Determine the [X, Y] coordinate at the center of the cell enclosing the given text.  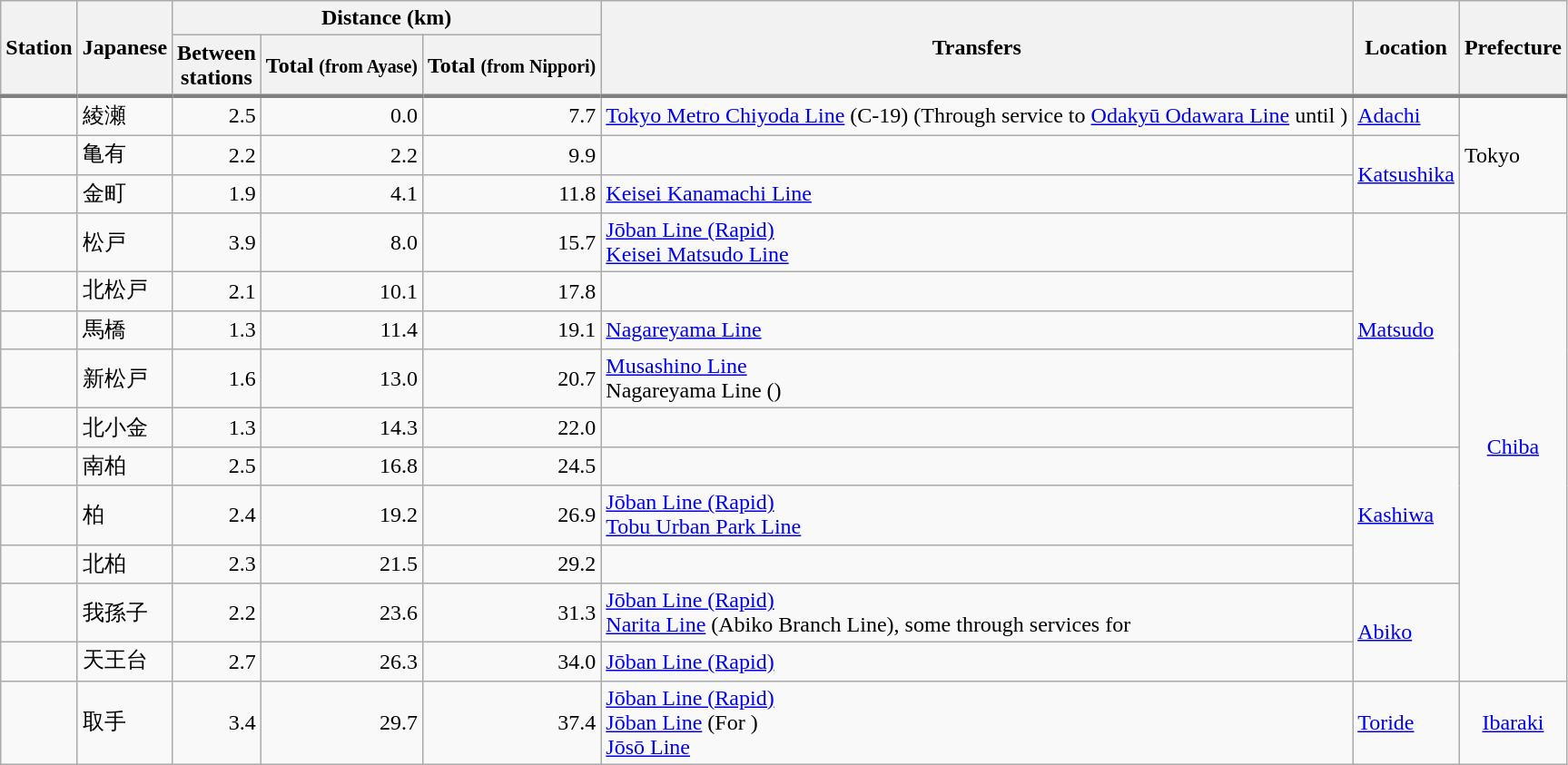
37.4 [511, 722]
8.0 [341, 243]
Jōban Line (Rapid) Narita Line (Abiko Branch Line), some through services for [977, 613]
17.8 [511, 292]
Kashiwa [1406, 515]
13.0 [341, 379]
Transfers [977, 49]
3.4 [217, 722]
金町 [124, 194]
天王台 [124, 662]
Matsudo [1406, 330]
Station [39, 49]
綾瀬 [124, 115]
11.8 [511, 194]
Location [1406, 49]
26.9 [511, 515]
Keisei Kanamachi Line [977, 194]
北松戸 [124, 292]
Tokyo Metro Chiyoda Line (C-19) (Through service to Odakyū Odawara Line until ) [977, 115]
Japanese [124, 49]
Nagareyama Line [977, 330]
Total (from Nippori) [511, 65]
取手 [124, 722]
柏 [124, 515]
Ibaraki [1513, 722]
7.7 [511, 115]
我孫子 [124, 613]
Jōban Line (Rapid) Jōban Line (For ) Jōsō Line [977, 722]
Chiba [1513, 447]
Total (from Ayase) [341, 65]
4.1 [341, 194]
Betweenstations [217, 65]
24.5 [511, 466]
21.5 [341, 564]
15.7 [511, 243]
Jōban Line (Rapid) Tobu Urban Park Line [977, 515]
Distance (km) [387, 18]
29.2 [511, 564]
1.9 [217, 194]
2.7 [217, 662]
Adachi [1406, 115]
Musashino Line Nagareyama Line () [977, 379]
26.3 [341, 662]
29.7 [341, 722]
22.0 [511, 428]
11.4 [341, 330]
松戸 [124, 243]
南柏 [124, 466]
14.3 [341, 428]
20.7 [511, 379]
Prefecture [1513, 49]
新松戸 [124, 379]
2.1 [217, 292]
Tokyo [1513, 154]
31.3 [511, 613]
亀有 [124, 154]
Jōban Line (Rapid) Keisei Matsudo Line [977, 243]
9.9 [511, 154]
10.1 [341, 292]
Abiko [1406, 633]
Jōban Line (Rapid) [977, 662]
Katsushika [1406, 174]
2.3 [217, 564]
1.6 [217, 379]
北柏 [124, 564]
3.9 [217, 243]
馬橋 [124, 330]
北小金 [124, 428]
23.6 [341, 613]
16.8 [341, 466]
34.0 [511, 662]
19.2 [341, 515]
0.0 [341, 115]
2.4 [217, 515]
Toride [1406, 722]
19.1 [511, 330]
